Capture the cell that displays the provided text and extract its (x, y) central coordinate. 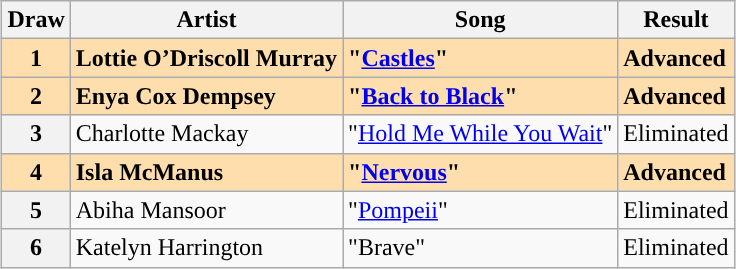
"Pompeii" (480, 210)
Isla McManus (206, 172)
Result (676, 20)
Katelyn Harrington (206, 248)
5 (36, 210)
"Castles" (480, 58)
Charlotte Mackay (206, 134)
1 (36, 58)
"Brave" (480, 248)
Artist (206, 20)
Abiha Mansoor (206, 210)
Song (480, 20)
6 (36, 248)
"Hold Me While You Wait" (480, 134)
Enya Cox Dempsey (206, 96)
2 (36, 96)
Draw (36, 20)
"Nervous" (480, 172)
3 (36, 134)
"Back to Black" (480, 96)
4 (36, 172)
Lottie O’Driscoll Murray (206, 58)
